Scan for the cell matching the given text and deliver its (x, y) coordinate at center. 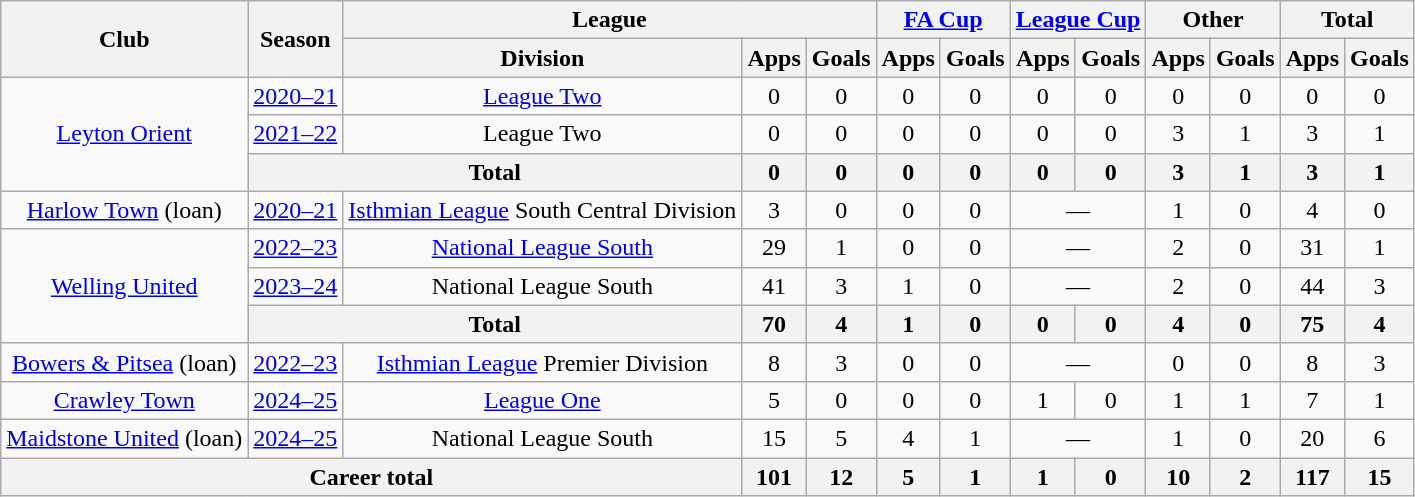
Club (124, 39)
Other (1213, 20)
7 (1312, 400)
2023–24 (296, 286)
Crawley Town (124, 400)
75 (1312, 324)
20 (1312, 438)
Harlow Town (loan) (124, 210)
117 (1312, 477)
League (610, 20)
Career total (372, 477)
League Cup (1078, 20)
Maidstone United (loan) (124, 438)
6 (1380, 438)
2021–22 (296, 134)
44 (1312, 286)
10 (1178, 477)
70 (774, 324)
12 (841, 477)
Isthmian League Premier Division (542, 362)
41 (774, 286)
FA Cup (943, 20)
Division (542, 58)
Bowers & Pitsea (loan) (124, 362)
Welling United (124, 286)
League One (542, 400)
Season (296, 39)
29 (774, 248)
31 (1312, 248)
Leyton Orient (124, 134)
101 (774, 477)
Isthmian League South Central Division (542, 210)
